For the text-containing cell, return its midpoint in [X, Y] coordinate format. 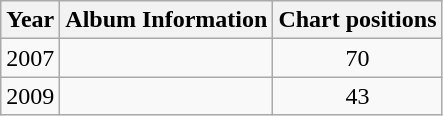
2009 [30, 96]
Chart positions [358, 20]
43 [358, 96]
2007 [30, 58]
70 [358, 58]
Year [30, 20]
Album Information [166, 20]
